Search for the cell housing the specified text and yield its [X, Y] center coordinate. 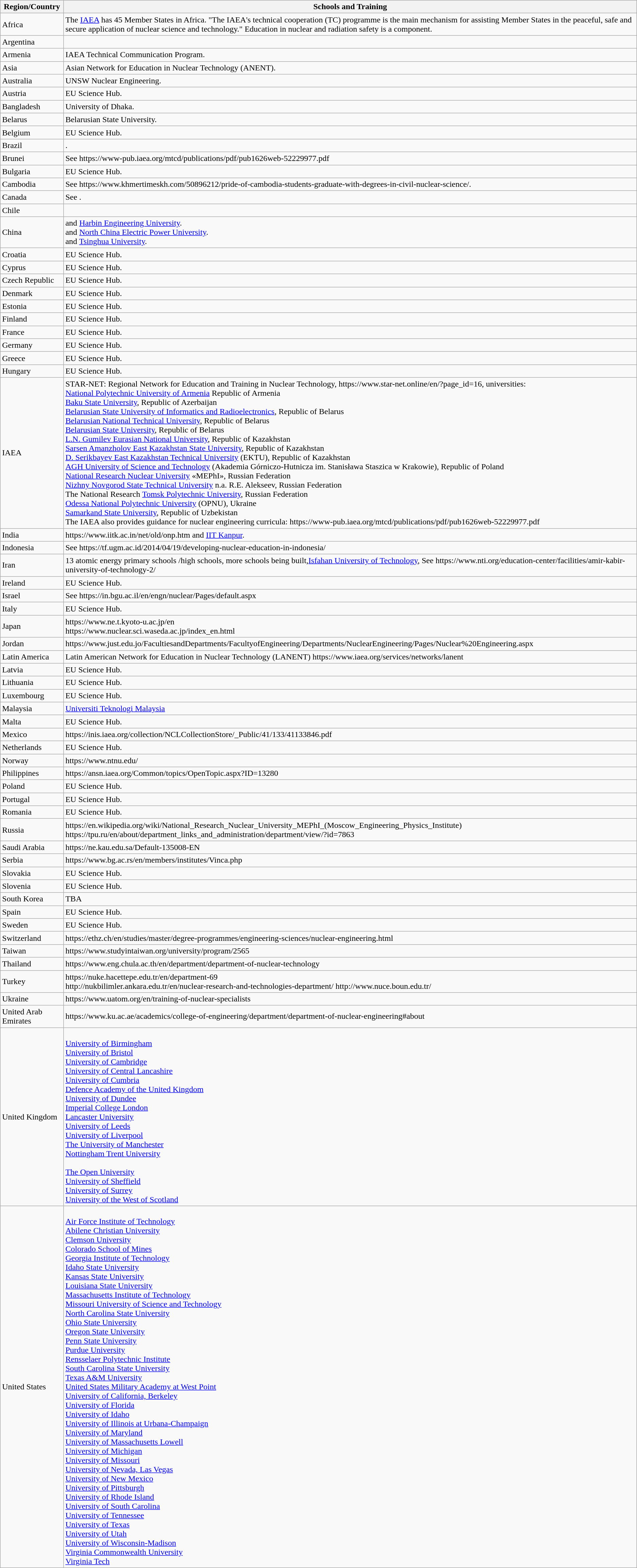
TBA [350, 899]
France [32, 332]
Iran [32, 566]
Spain [32, 912]
Croatia [32, 255]
Israel [32, 596]
Universiti Teknologi Malaysia [350, 708]
Slovenia [32, 886]
Bulgaria [32, 171]
Netherlands [32, 747]
https://www.ku.ac.ae/academics/college-of-engineering/department/department-of-nuclear-engineering#about [350, 1017]
and Harbin Engineering University. and North China Electric Power University. and Tsinghua University. [350, 232]
Bangladesh [32, 107]
Serbia [32, 860]
IAEA [32, 453]
University of Dhaka. [350, 107]
Thailand [32, 964]
Schools and Training [350, 7]
Italy [32, 609]
https://www.uatom.org/en/training-of-nuclear-specialists [350, 999]
https://www.eng.chula.ac.th/en/department/department-of-nuclear-technology [350, 964]
Philippines [32, 773]
Estonia [32, 306]
Saudi Arabia [32, 847]
https://ethz.ch/en/studies/master/degree-programmes/engineering-sciences/nuclear-engineering.html [350, 938]
Argentina [32, 42]
Belgium [32, 132]
Belarusian State University. [350, 119]
Luxembourg [32, 696]
Switzerland [32, 938]
Latin American Network for Education in Nuclear Technology (LANENT) https://www.iaea.org/services/networks/lanent [350, 657]
https://www.studyintaiwan.org/university/program/2565 [350, 951]
Mexico [32, 734]
Chile [32, 210]
Turkey [32, 981]
Denmark [32, 293]
Malta [32, 721]
https://www.ne.t.kyoto-u.ac.jp/enhttps://www.nuclear.sci.waseda.ac.jp/index_en.html [350, 626]
United Kingdom [32, 1117]
See https://www-pub.iaea.org/mtcd/publications/pdf/pub1626web-52229977.pdf [350, 158]
See https://www.khmertimeskh.com/50896212/pride-of-cambodia-students-graduate-with-degrees-in-civil-nuclear-science/. [350, 184]
Norway [32, 761]
Ireland [32, 583]
Latin America [32, 657]
Lithuania [32, 683]
Africa [32, 24]
https://www.just.edu.jo/FacultiesandDepartments/FacultyofEngineering/Departments/NuclearEngineering/Pages/Nuclear%20Engineering.aspx [350, 644]
https://inis.iaea.org/collection/NCLCollectionStore/_Public/41/133/41133846.pdf [350, 734]
https://ne.kau.edu.sa/Default-135008-EN [350, 847]
Greece [32, 358]
Indonesia [32, 548]
Portugal [32, 799]
Russia [32, 830]
Asian Network for Education in Nuclear Technology (ANENT). [350, 68]
Canada [32, 197]
Japan [32, 626]
Australia [32, 81]
See https://tf.ugm.ac.id/2014/04/19/developing-nuclear-education-in-indonesia/ [350, 548]
United Arab Emirates [32, 1017]
Cyprus [32, 267]
Armenia [32, 55]
Region/Country [32, 7]
Belarus [32, 119]
India [32, 535]
Cambodia [32, 184]
Brazil [32, 145]
Jordan [32, 644]
Malaysia [32, 708]
IAEA Technical Communication Program. [350, 55]
See . [350, 197]
https://www.bg.ac.rs/en/members/institutes/Vinca.php [350, 860]
See https://in.bgu.ac.il/en/engn/nuclear/Pages/default.aspx [350, 596]
Germany [32, 345]
Poland [32, 786]
. [350, 145]
Latvia [32, 670]
Asia [32, 68]
China [32, 232]
Finland [32, 319]
Romania [32, 812]
Hungary [32, 371]
https://www.iitk.ac.in/net/old/onp.htm and IIT Kanpur. [350, 535]
Taiwan [32, 951]
Ukraine [32, 999]
Sweden [32, 925]
Slovakia [32, 873]
https://www.ntnu.edu/ [350, 761]
Czech Republic [32, 280]
United States [32, 1387]
https://ansn.iaea.org/Common/topics/OpenTopic.aspx?ID=13280 [350, 773]
Brunei [32, 158]
South Korea [32, 899]
Austria [32, 94]
UNSW Nuclear Engineering. [350, 81]
